Output the [x, y] coordinate of the center of the cell containing the given text.  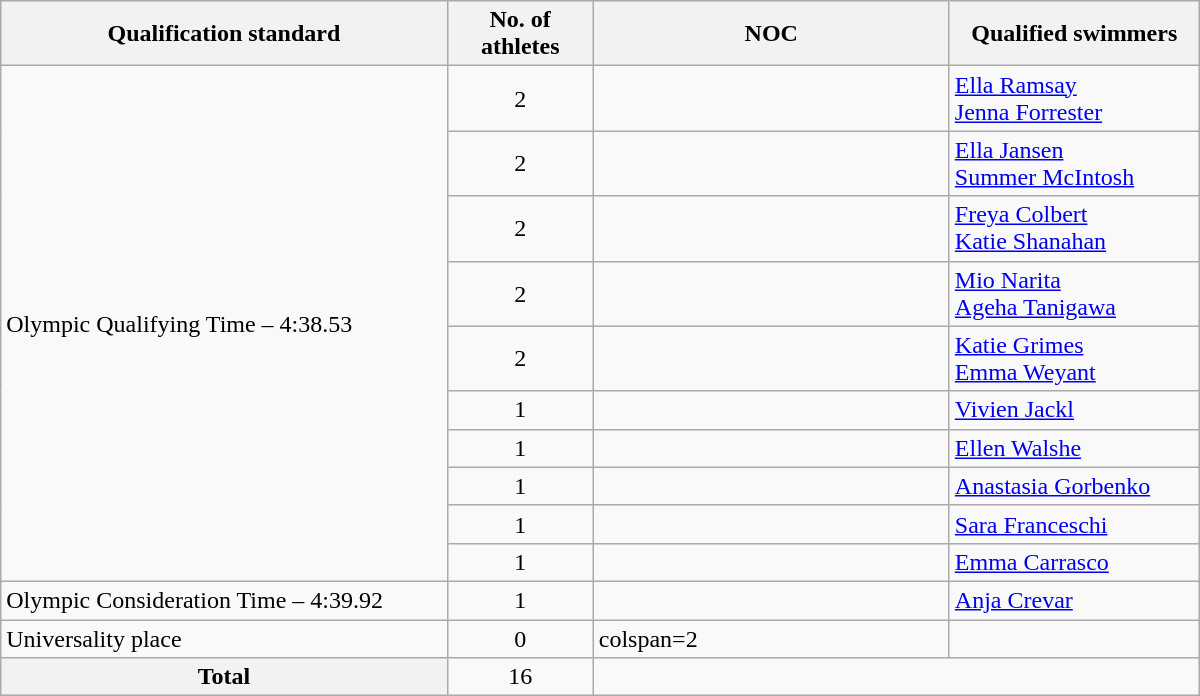
Anja Crevar [1074, 600]
Katie GrimesEmma Weyant [1074, 358]
Ella JansenSummer McIntosh [1074, 164]
Universality place [224, 639]
Olympic Consideration Time – 4:39.92 [224, 600]
No. of athletes [520, 34]
Anastasia Gorbenko [1074, 486]
Vivien Jackl [1074, 410]
Emma Carrasco [1074, 562]
Ella RamsayJenna Forrester [1074, 98]
colspan=2 [771, 639]
Ellen Walshe [1074, 448]
Sara Franceschi [1074, 524]
Total [224, 677]
Qualified swimmers [1074, 34]
Mio NaritaAgeha Tanigawa [1074, 294]
16 [520, 677]
Freya ColbertKatie Shanahan [1074, 228]
Qualification standard [224, 34]
NOC [771, 34]
0 [520, 639]
Olympic Qualifying Time – 4:38.53 [224, 324]
